Return the (X, Y) coordinate for the center point of the cell that contains the specified text.  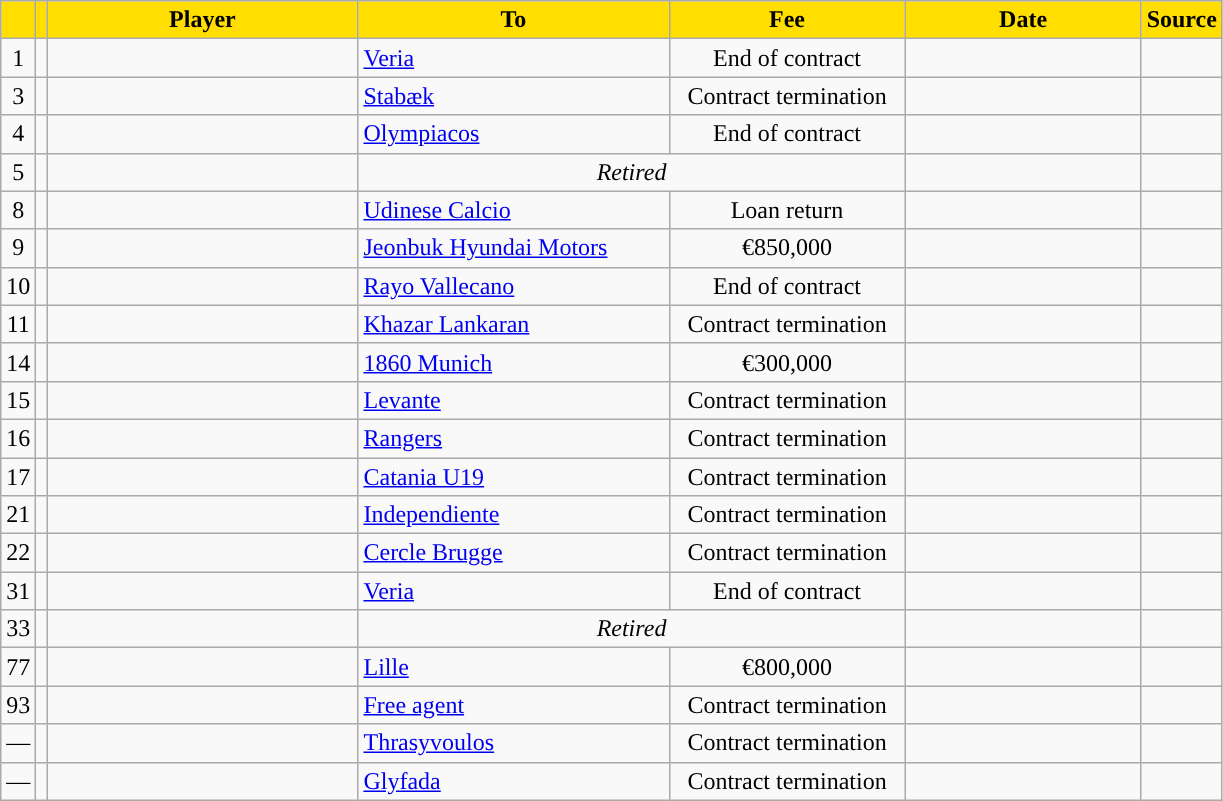
93 (18, 705)
Levante (514, 400)
Glyfada (514, 781)
Lille (514, 667)
31 (18, 591)
Fee (787, 20)
Jeonbuk Hyundai Motors (514, 248)
33 (18, 629)
To (514, 20)
11 (18, 324)
4 (18, 134)
9 (18, 248)
5 (18, 172)
8 (18, 210)
3 (18, 96)
€850,000 (787, 248)
Olympiacos (514, 134)
77 (18, 667)
Rayo Vallecano (514, 286)
22 (18, 553)
Cercle Brugge (514, 553)
1 (18, 58)
Player (202, 20)
Udinese Calcio (514, 210)
21 (18, 515)
Thrasyvoulos (514, 743)
Khazar Lankaran (514, 324)
15 (18, 400)
Date (1023, 20)
16 (18, 438)
14 (18, 362)
€800,000 (787, 667)
Catania U19 (514, 477)
Loan return (787, 210)
Stabæk (514, 96)
€300,000 (787, 362)
10 (18, 286)
Free agent (514, 705)
Source (1182, 20)
Rangers (514, 438)
1860 Munich (514, 362)
17 (18, 477)
Independiente (514, 515)
